Identify which cell holds the provided text, then report its (X, Y) central coordinate. 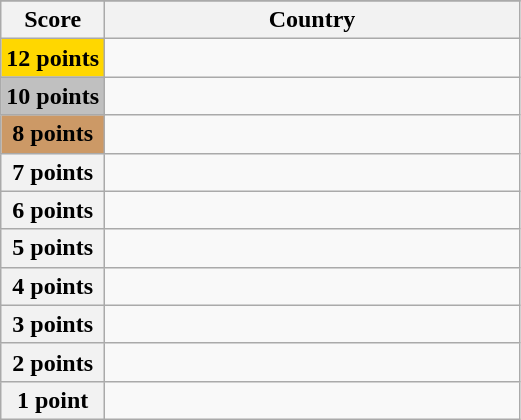
5 points (53, 248)
6 points (53, 210)
4 points (53, 286)
3 points (53, 324)
10 points (53, 96)
12 points (53, 58)
7 points (53, 172)
2 points (53, 362)
Country (312, 20)
1 point (53, 400)
8 points (53, 134)
Score (53, 20)
